For the text-containing cell, return its midpoint in [X, Y] coordinate format. 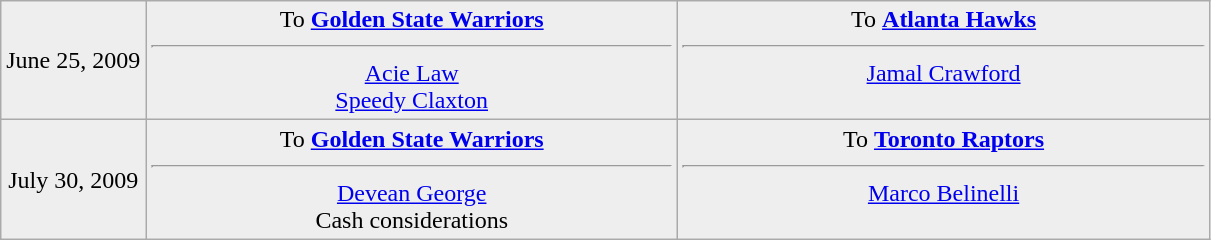
July 30, 2009 [74, 180]
To Golden State WarriorsDevean GeorgeCash considerations [412, 180]
June 25, 2009 [74, 60]
To Atlanta HawksJamal Crawford [944, 60]
To Toronto RaptorsMarco Belinelli [944, 180]
To Golden State WarriorsAcie LawSpeedy Claxton [412, 60]
